Scan for the cell matching the given text and deliver its (X, Y) coordinate at center. 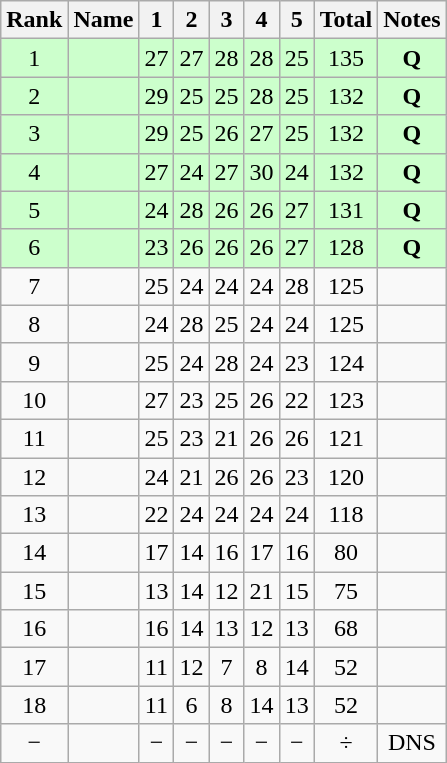
30 (262, 172)
Rank (34, 20)
124 (346, 362)
80 (346, 553)
75 (346, 591)
123 (346, 400)
DNS (412, 743)
9 (34, 362)
10 (34, 400)
120 (346, 477)
Name (104, 20)
÷ (346, 743)
118 (346, 515)
121 (346, 438)
Total (346, 20)
131 (346, 210)
135 (346, 58)
128 (346, 248)
18 (34, 705)
Notes (412, 20)
68 (346, 629)
